Find where the given text appears and provide that cell's center as [x, y] coordinate. 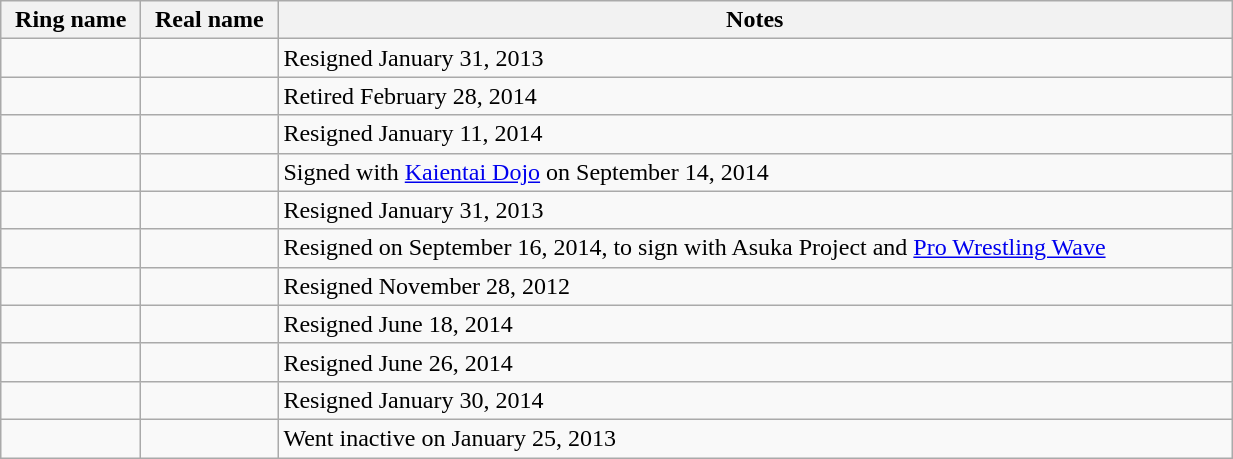
Resigned June 26, 2014 [755, 362]
Retired February 28, 2014 [755, 96]
Resigned January 30, 2014 [755, 400]
Real name [210, 20]
Resigned January 11, 2014 [755, 134]
Resigned on September 16, 2014, to sign with Asuka Project and Pro Wrestling Wave [755, 248]
Notes [755, 20]
Signed with Kaientai Dojo on September 14, 2014 [755, 172]
Went inactive on January 25, 2013 [755, 438]
Ring name [71, 20]
Resigned June 18, 2014 [755, 324]
Resigned November 28, 2012 [755, 286]
